Output the (X, Y) coordinate of the center of the cell containing the given text.  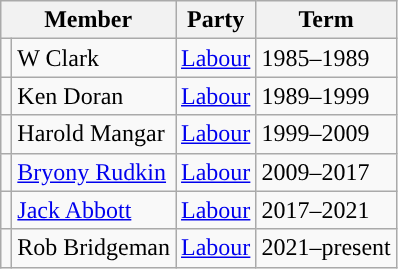
Party (216, 20)
Rob Bridgeman (94, 248)
Harold Mangar (94, 134)
2017–2021 (326, 210)
Jack Abbott (94, 210)
Bryony Rudkin (94, 172)
Term (326, 20)
1989–1999 (326, 96)
2009–2017 (326, 172)
2021–present (326, 248)
1999–2009 (326, 134)
Member (88, 20)
Ken Doran (94, 96)
1985–1989 (326, 58)
W Clark (94, 58)
